Identify which cell holds the provided text, then report its (X, Y) central coordinate. 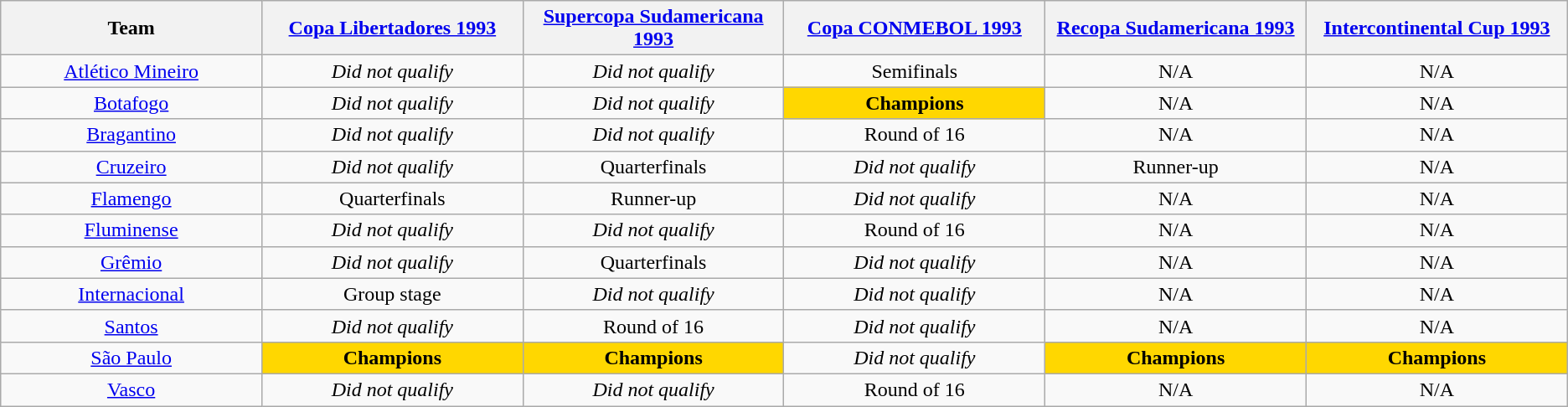
Botafogo (132, 103)
Semifinals (915, 71)
Internacional (132, 294)
Group stage (392, 294)
Grêmio (132, 262)
Recopa Sudamericana 1993 (1176, 28)
Copa Libertadores 1993 (392, 28)
Flamengo (132, 198)
Santos (132, 326)
Team (132, 28)
São Paulo (132, 358)
Intercontinental Cup 1993 (1436, 28)
Bragantino (132, 135)
Supercopa Sudamericana 1993 (653, 28)
Cruzeiro (132, 167)
Copa CONMEBOL 1993 (915, 28)
Vasco (132, 389)
Fluminense (132, 230)
Atlético Mineiro (132, 71)
